Determine the (X, Y) coordinate at the center of the cell enclosing the given text.  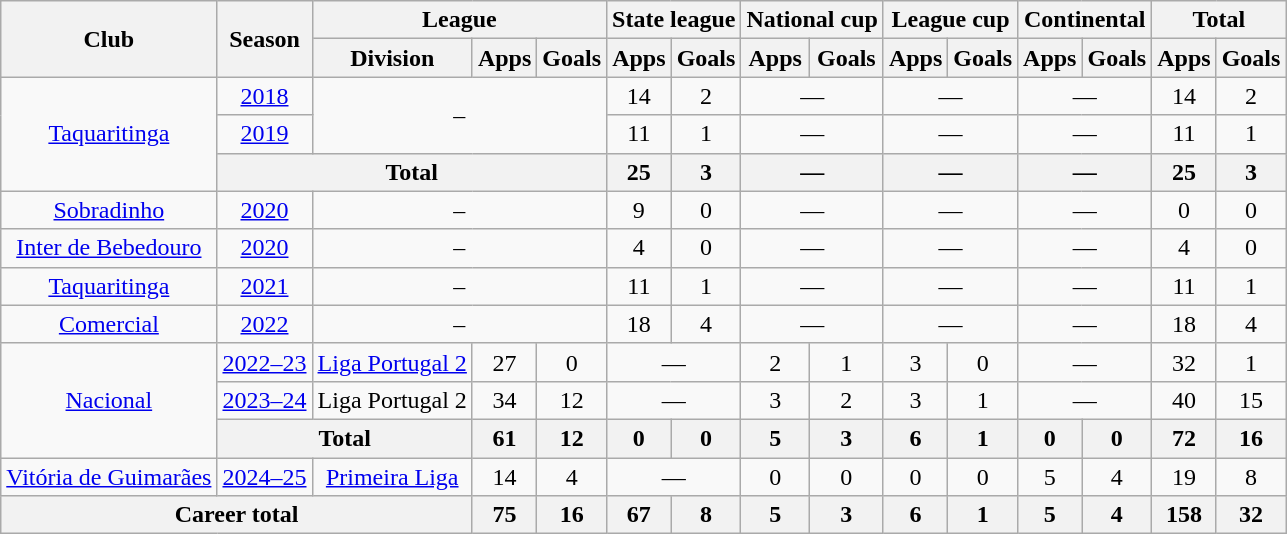
9 (639, 210)
Sobradinho (109, 210)
Inter de Bebedouro (109, 248)
27 (504, 362)
Career total (237, 515)
2022 (264, 324)
National cup (812, 20)
Nacional (109, 400)
158 (1184, 515)
Primeira Liga (392, 477)
15 (1251, 400)
2024–25 (264, 477)
2019 (264, 134)
2021 (264, 286)
2022–23 (264, 362)
League (460, 20)
72 (1184, 438)
67 (639, 515)
Continental (1085, 20)
Division (392, 58)
34 (504, 400)
Vitória de Guimarães (109, 477)
75 (504, 515)
Club (109, 39)
2018 (264, 96)
State league (674, 20)
Season (264, 39)
2023–24 (264, 400)
19 (1184, 477)
61 (504, 438)
40 (1184, 400)
League cup (950, 20)
Comercial (109, 324)
